Detect which cell encompasses the target text, then output its [x, y] center coordinate. 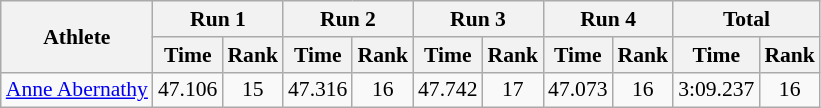
17 [514, 90]
47.742 [448, 90]
Run 3 [478, 19]
Run 2 [348, 19]
47.073 [578, 90]
Athlete [77, 36]
Total [746, 19]
15 [252, 90]
Anne Abernathy [77, 90]
3:09.237 [716, 90]
47.316 [318, 90]
47.106 [188, 90]
Run 1 [218, 19]
Run 4 [608, 19]
